Capture the cell that displays the provided text and extract its [x, y] central coordinate. 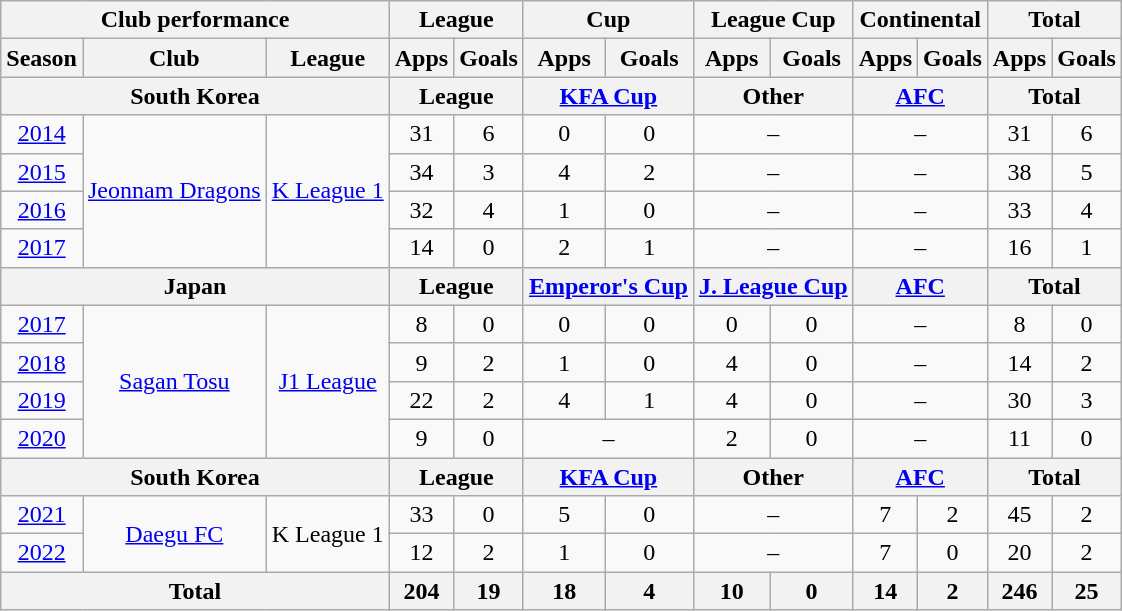
Season [42, 58]
18 [564, 591]
2014 [42, 134]
Daegu FC [174, 534]
2022 [42, 553]
2015 [42, 172]
204 [421, 591]
34 [421, 172]
Club performance [195, 20]
Continental [920, 20]
Cup [608, 20]
J1 League [328, 381]
19 [489, 591]
2018 [42, 362]
246 [1019, 591]
Japan [195, 286]
16 [1019, 248]
2016 [42, 210]
22 [421, 400]
2021 [42, 515]
2019 [42, 400]
J. League Cup [773, 286]
Jeonnam Dragons [174, 191]
38 [1019, 172]
45 [1019, 515]
25 [1087, 591]
32 [421, 210]
Sagan Tosu [174, 381]
11 [1019, 438]
Emperor's Cup [608, 286]
30 [1019, 400]
10 [732, 591]
League Cup [773, 20]
2020 [42, 438]
20 [1019, 553]
Club [174, 58]
12 [421, 553]
